Find where the given text appears and provide that cell's center as [x, y] coordinate. 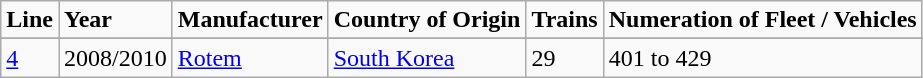
401 to 429 [762, 58]
Trains [564, 20]
Numeration of Fleet / Vehicles [762, 20]
Country of Origin [427, 20]
29 [564, 58]
4 [30, 58]
Rotem [250, 58]
Line [30, 20]
2008/2010 [115, 58]
Manufacturer [250, 20]
South Korea [427, 58]
Year [115, 20]
